Output the [x, y] coordinate of the center of the cell containing the given text.  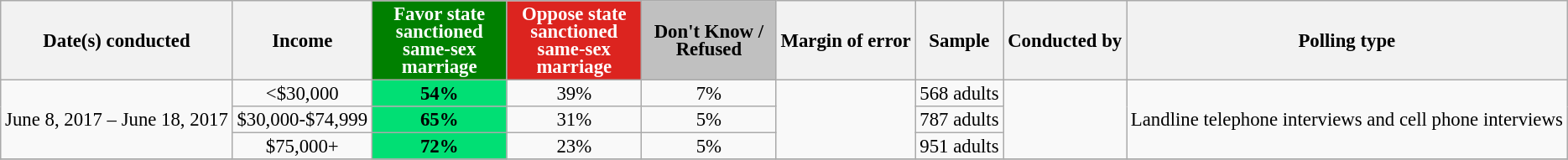
Sample [960, 40]
Date(s) conducted [117, 40]
Conducted by [1065, 40]
54% [440, 94]
Polling type [1347, 40]
Income [302, 40]
$30,000-$74,999 [302, 120]
Landline telephone interviews and cell phone interviews [1347, 121]
Favor state sanctioned same-sex marriage [440, 40]
Don't Know / Refused [710, 40]
787 adults [960, 120]
23% [574, 147]
Oppose state sanctioned same-sex marriage [574, 40]
65% [440, 120]
39% [574, 94]
568 adults [960, 94]
72% [440, 147]
<$30,000 [302, 94]
951 adults [960, 147]
31% [574, 120]
$75,000+ [302, 147]
Margin of error [846, 40]
June 8, 2017 – June 18, 2017 [117, 121]
7% [710, 94]
